Scan for the cell matching the given text and deliver its (X, Y) coordinate at center. 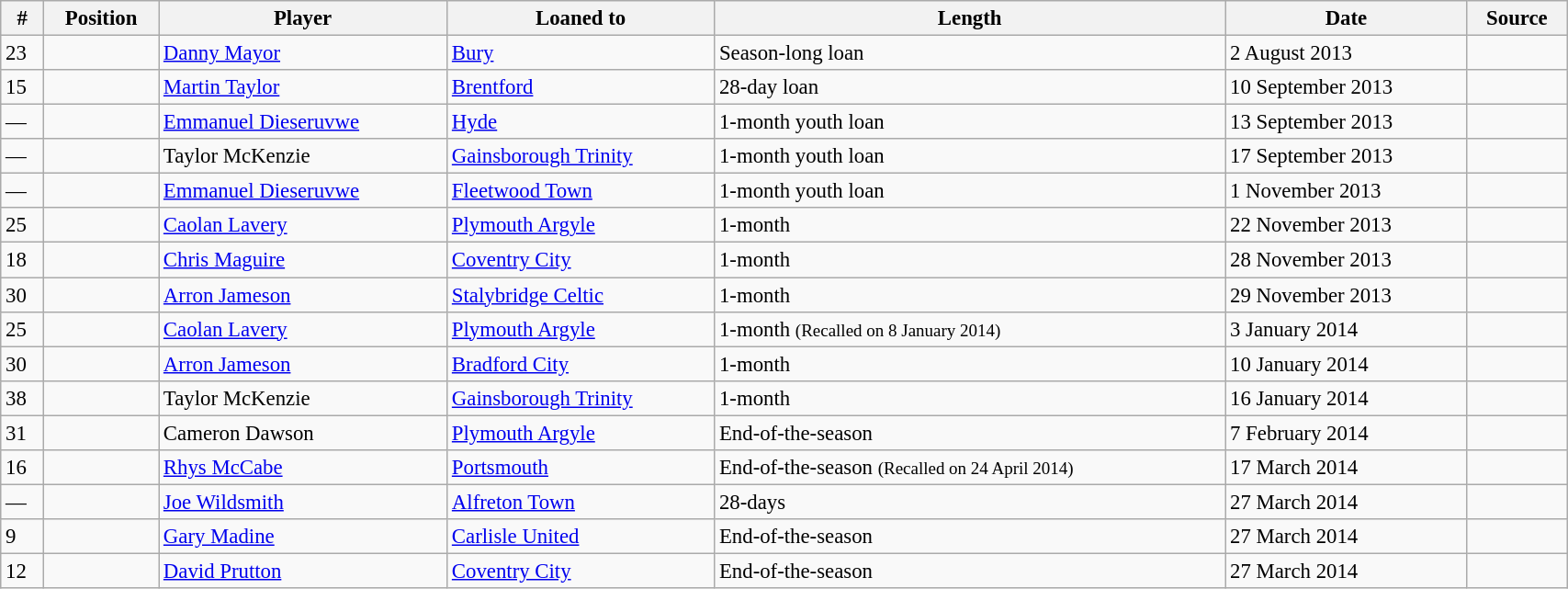
18 (22, 260)
David Prutton (303, 571)
Player (303, 18)
Gary Madine (303, 537)
End-of-the-season (Recalled on 24 April 2014) (970, 468)
Chris Maguire (303, 260)
10 January 2014 (1347, 364)
2 August 2013 (1347, 53)
# (22, 18)
7 February 2014 (1347, 433)
Loaned to (581, 18)
Cameron Dawson (303, 433)
Joe Wildsmith (303, 502)
31 (22, 433)
10 September 2013 (1347, 87)
28 November 2013 (1347, 260)
17 March 2014 (1347, 468)
9 (22, 537)
16 (22, 468)
Position (101, 18)
3 January 2014 (1347, 329)
38 (22, 398)
13 September 2013 (1347, 122)
Stalybridge Celtic (581, 295)
17 September 2013 (1347, 156)
28-days (970, 502)
Fleetwood Town (581, 191)
Carlisle United (581, 537)
Martin Taylor (303, 87)
Source (1517, 18)
16 January 2014 (1347, 398)
Date (1347, 18)
Season-long loan (970, 53)
Rhys McCabe (303, 468)
Hyde (581, 122)
29 November 2013 (1347, 295)
Brentford (581, 87)
22 November 2013 (1347, 225)
Bury (581, 53)
15 (22, 87)
Alfreton Town (581, 502)
Bradford City (581, 364)
1-month (Recalled on 8 January 2014) (970, 329)
Length (970, 18)
12 (22, 571)
Portsmouth (581, 468)
28-day loan (970, 87)
1 November 2013 (1347, 191)
23 (22, 53)
Danny Mayor (303, 53)
